Locate the cell with the specified text and output its (X, Y) center coordinate. 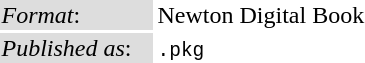
Format: (76, 15)
Published as: (76, 48)
